Extract the [X, Y] coordinate from the center of the cell holding the provided text.  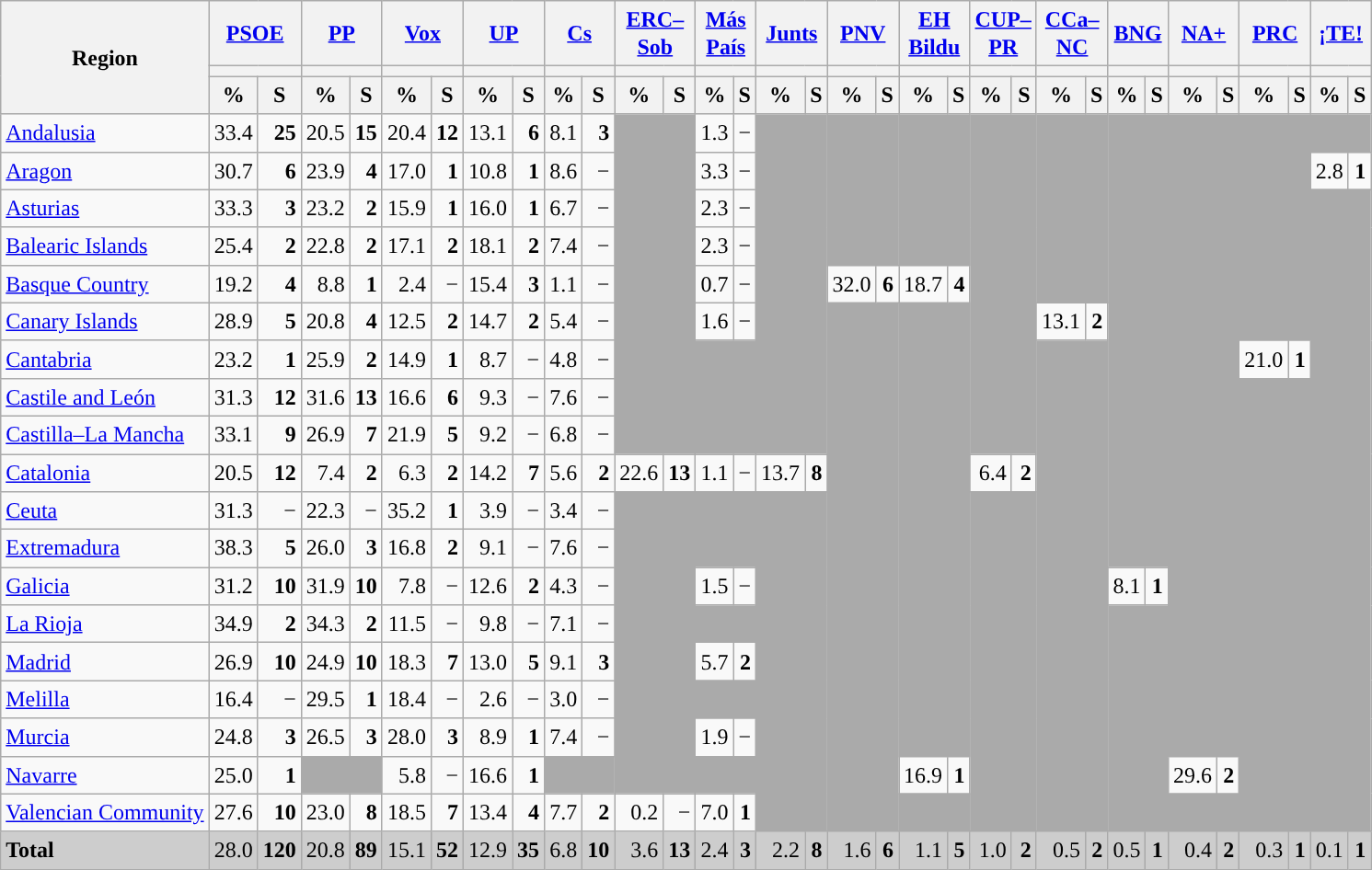
0.1 [1329, 850]
22.8 [326, 246]
16.8 [407, 548]
25.4 [234, 246]
16.9 [922, 774]
33.1 [234, 434]
Valencian Community [105, 813]
Vox [422, 33]
5.8 [407, 774]
Canary Islands [105, 322]
35 [528, 850]
Aragon [105, 171]
2.8 [1329, 171]
ERC–Sob [655, 33]
Andalusia [105, 132]
26.0 [326, 548]
2.6 [488, 699]
5.7 [714, 662]
Melilla [105, 699]
7.8 [407, 587]
16.4 [234, 699]
UP [503, 33]
Castilla–La Mancha [105, 434]
9.3 [488, 397]
12.5 [407, 322]
7.1 [563, 624]
18.1 [488, 246]
29.5 [326, 699]
7.7 [563, 813]
BNG [1137, 33]
8.8 [326, 283]
25.9 [326, 359]
10.8 [488, 171]
16.0 [488, 208]
18.4 [407, 699]
1.3 [714, 132]
Castile and León [105, 397]
20.4 [407, 132]
Junts [791, 33]
24.9 [326, 662]
120 [280, 850]
28.9 [234, 322]
33.4 [234, 132]
17.1 [407, 246]
18.3 [407, 662]
La Rioja [105, 624]
6.4 [990, 473]
Galicia [105, 587]
Basque Country [105, 283]
0.4 [1193, 850]
38.3 [234, 548]
3.4 [563, 511]
17.0 [407, 171]
22.6 [639, 473]
1.5 [714, 587]
34.9 [234, 624]
35.2 [407, 511]
0.7 [714, 283]
31.6 [326, 397]
23.9 [326, 171]
15.1 [407, 850]
PNV [863, 33]
2.2 [780, 850]
Region [105, 57]
13.0 [488, 662]
4.3 [563, 587]
24.8 [234, 738]
0.2 [639, 813]
8.6 [563, 171]
14.2 [488, 473]
0.3 [1264, 850]
15.4 [488, 283]
¡TE! [1340, 33]
14.9 [407, 359]
6.7 [563, 208]
15 [366, 132]
29.6 [1193, 774]
3.0 [563, 699]
Madrid [105, 662]
5.6 [563, 473]
8.9 [488, 738]
PRC [1275, 33]
25.0 [234, 774]
26.5 [326, 738]
89 [366, 850]
12.6 [488, 587]
34.3 [326, 624]
13.4 [488, 813]
30.7 [234, 171]
Cantabria [105, 359]
Ceuta [105, 511]
PSOE [255, 33]
3.9 [488, 511]
CCa–NC [1071, 33]
9.8 [488, 624]
9.2 [488, 434]
52 [447, 850]
Cs [580, 33]
25 [280, 132]
Total [105, 850]
3.3 [714, 171]
9 [280, 434]
NA+ [1204, 33]
Más País [726, 33]
31.2 [234, 587]
Extremadura [105, 548]
3.6 [639, 850]
33.3 [234, 208]
22.3 [326, 511]
18.5 [407, 813]
PP [341, 33]
27.6 [234, 813]
21.9 [407, 434]
32.0 [852, 283]
1.0 [990, 850]
15.9 [407, 208]
1.9 [714, 738]
14.7 [488, 322]
Balearic Islands [105, 246]
12.9 [488, 850]
5.4 [563, 322]
7.0 [714, 813]
19.2 [234, 283]
4.8 [563, 359]
Asturias [105, 208]
31.9 [326, 587]
18.7 [922, 283]
8.7 [488, 359]
EH Bildu [933, 33]
23.0 [326, 813]
Navarre [105, 774]
Murcia [105, 738]
13.7 [780, 473]
Catalonia [105, 473]
11.5 [407, 624]
21.0 [1264, 359]
6.3 [407, 473]
CUP–PR [1003, 33]
